Pinpoint the cell where the given text exists, returning its [x, y] midpoint coordinate. 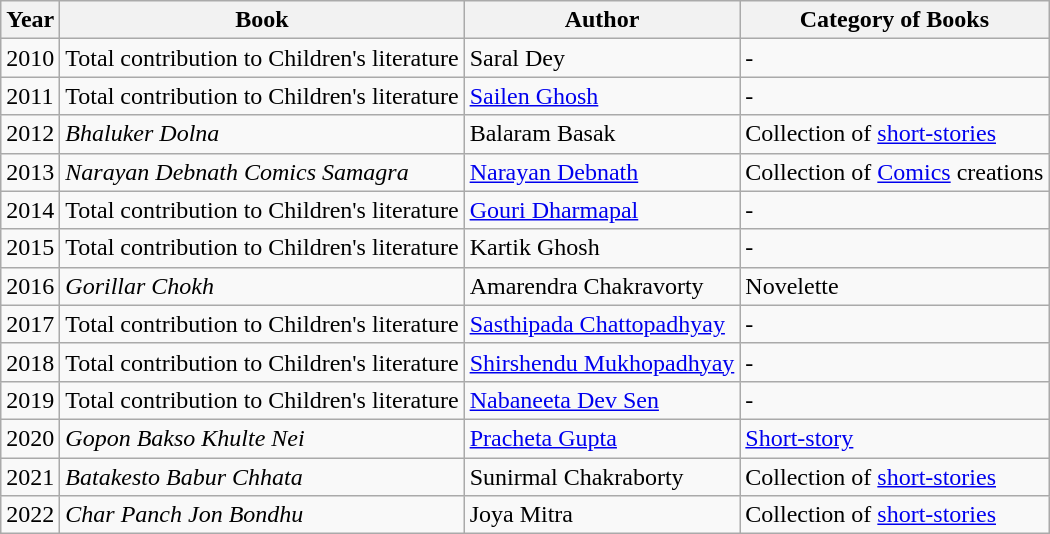
2022 [30, 515]
2011 [30, 96]
2018 [30, 362]
2014 [30, 210]
2021 [30, 477]
Char Panch Jon Bondhu [262, 515]
Nabaneeta Dev Sen [602, 400]
Saral Dey [602, 58]
Amarendra Chakravorty [602, 286]
Kartik Ghosh [602, 248]
Gopon Bakso Khulte Nei [262, 438]
2019 [30, 400]
2016 [30, 286]
Sasthipada Chattopadhyay [602, 324]
2017 [30, 324]
Sunirmal Chakraborty [602, 477]
2015 [30, 248]
2010 [30, 58]
Shirshendu Mukhopadhyay [602, 362]
Author [602, 20]
Narayan Debnath [602, 172]
Balaram Basak [602, 134]
Gorillar Chokh [262, 286]
Gouri Dharmapal [602, 210]
Novelette [894, 286]
Narayan Debnath Comics Samagra [262, 172]
Bhaluker Dolna [262, 134]
Batakesto Babur Chhata [262, 477]
Category of Books [894, 20]
Short-story [894, 438]
2020 [30, 438]
Book [262, 20]
2013 [30, 172]
Joya Mitra [602, 515]
Year [30, 20]
2012 [30, 134]
Pracheta Gupta [602, 438]
Sailen Ghosh [602, 96]
Collection of Comics creations [894, 172]
